Capture the cell that displays the provided text and extract its [x, y] central coordinate. 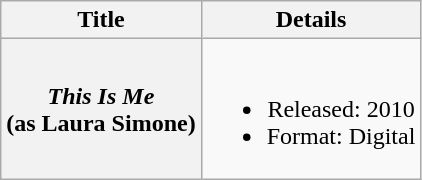
Details [311, 20]
This Is Me (as Laura Simone) [101, 109]
Released: 2010Format: Digital [311, 109]
Title [101, 20]
